Detect which cell encompasses the target text, then output its [X, Y] center coordinate. 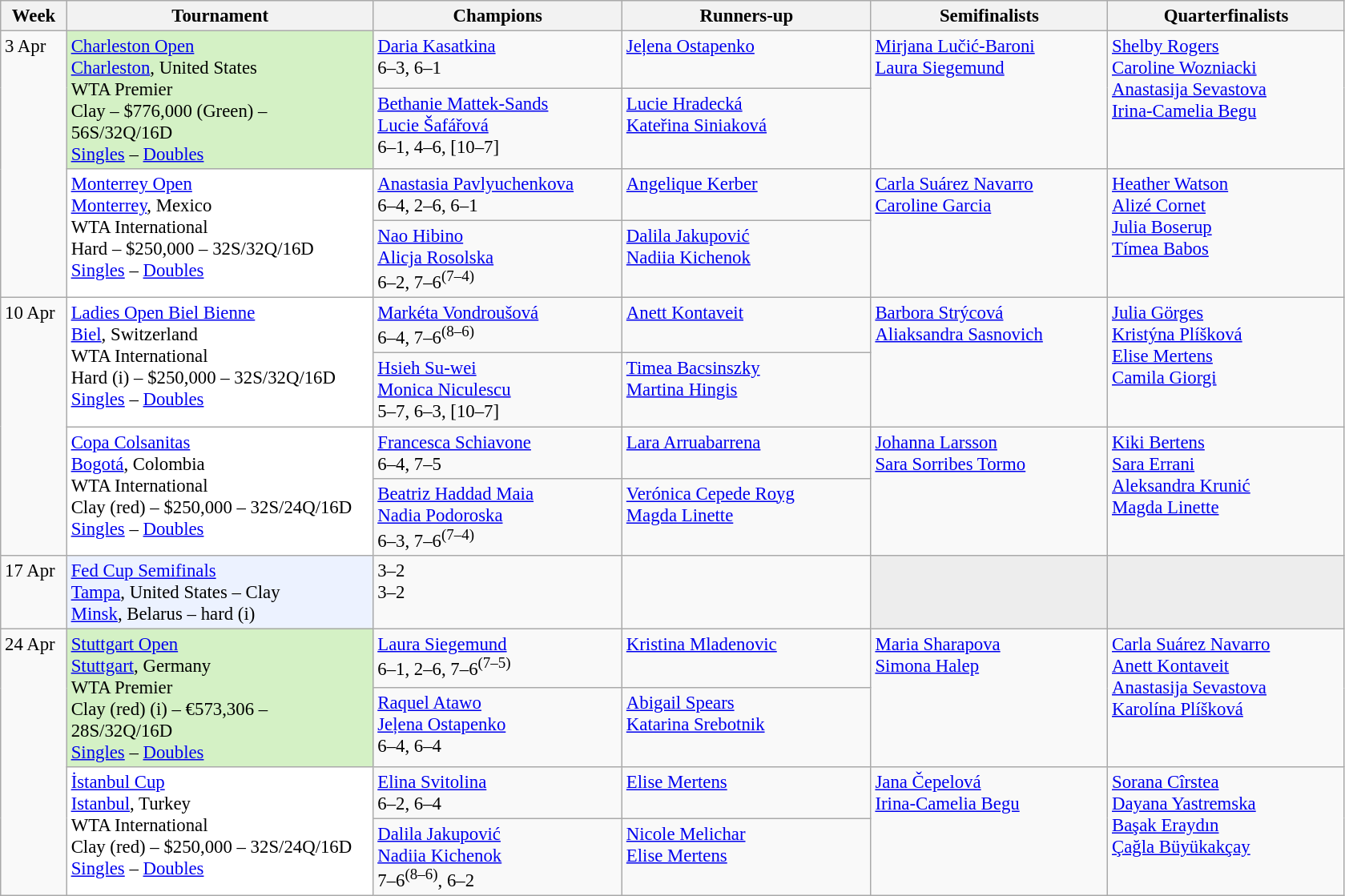
Maria Sharapova Simona Halep [989, 698]
24 Apr [34, 762]
10 Apr [34, 427]
17 Apr [34, 592]
Week [34, 16]
Carla Suárez Navarro Anett Kontaveit Anastasija Sevastova Karolína Plíšková [1226, 698]
Raquel Atawo Jeļena Ostapenko 6–4, 6–4 [498, 727]
Hsieh Su-wei Monica Niculescu 5–7, 6–3, [10–7] [498, 390]
Nicole Melichar Elise Mertens [747, 857]
Kristina Mladenovic [747, 658]
Shelby Rogers Caroline Wozniacki Anastasija Sevastova Irina-Camelia Begu [1226, 101]
Ladies Open Biel Bienne Biel, SwitzerlandWTA InternationalHard (i) – $250,000 – 32S/32Q/16DSingles – Doubles [219, 362]
Sorana Cîrstea Dayana Yastremska Başak Eraydın Çağla Büyükakçay [1226, 831]
Heather Watson Alizé Cornet Julia Boserup Tímea Babos [1226, 234]
Champions [498, 16]
Anastasia Pavlyuchenkova6–4, 2–6, 6–1 [498, 195]
Runners-up [747, 16]
3–2 3–2 [498, 592]
Fed Cup SemifinalsTampa, United States – ClayMinsk, Belarus – hard (i) [219, 592]
Elina Svitolina 6–2, 6–4 [498, 793]
Bethanie Mattek-Sands Lucie Šafářová6–1, 4–6, [10–7] [498, 128]
Abigail Spears Katarina Srebotnik [747, 727]
Beatriz Haddad Maia Nadia Podoroska 6–3, 7–6(7–4) [498, 516]
Copa Colsanitas Bogotá, ColombiaWTA InternationalClay (red) – $250,000 – 32S/24Q/16DSingles – Doubles [219, 492]
Nao Hibino Alicja Rosolska6–2, 7–6(7–4) [498, 259]
Lara Arruabarrena [747, 453]
Stuttgart Open Stuttgart, GermanyWTA PremierClay (red) (i) – €573,306 – 28S/32Q/16DSingles – Doubles [219, 698]
Quarterfinalists [1226, 16]
Kiki Bertens Sara Errani Aleksandra Krunić Magda Linette [1226, 492]
Markéta Vondroušová 6–4, 7–6(8–6) [498, 325]
Dalila Jakupović Nadiia Kichenok [747, 259]
Charleston Open Charleston, United StatesWTA PremierClay – $776,000 (Green) – 56S/32Q/16DSingles – Doubles [219, 101]
Lucie Hradecká Kateřina Siniaková [747, 128]
Daria Kasatkina 6–3, 6–1 [498, 59]
Anett Kontaveit [747, 325]
Julia Görges Kristýna Plíšková Elise Mertens Camila Giorgi [1226, 362]
Laura Siegemund 6–1, 2–6, 7–6(7–5) [498, 658]
İstanbul Cup Istanbul, TurkeyWTA InternationalClay (red) – $250,000 – 32S/24Q/16DSingles – Doubles [219, 831]
Francesca Schiavone6–4, 7–5 [498, 453]
3 Apr [34, 165]
Dalila Jakupović Nadiia Kichenok 7–6(8–6), 6–2 [498, 857]
Tournament [219, 16]
Semifinalists [989, 16]
Timea Bacsinszky Martina Hingis [747, 390]
Johanna Larsson Sara Sorribes Tormo [989, 492]
Barbora Strýcová Aliaksandra Sasnovich [989, 362]
Elise Mertens [747, 793]
Jana Čepelová Irina-Camelia Begu [989, 831]
Verónica Cepede Royg Magda Linette [747, 516]
Jeļena Ostapenko [747, 59]
Mirjana Lučić-Baroni Laura Siegemund [989, 101]
Carla Suárez Navarro Caroline Garcia [989, 234]
Angelique Kerber [747, 195]
Monterrey Open Monterrey, MexicoWTA InternationalHard – $250,000 – 32S/32Q/16DSingles – Doubles [219, 234]
